Determine the [x, y] coordinate at the center of the cell enclosing the given text.  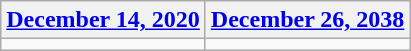
December 26, 2038 [308, 20]
December 14, 2020 [104, 20]
